Find where the given text appears and provide that cell's center as [x, y] coordinate. 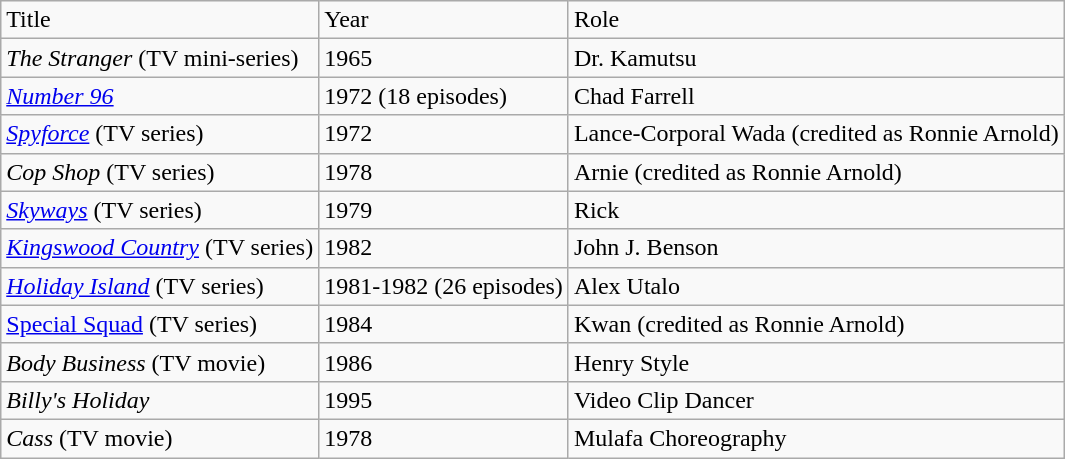
Year [444, 20]
1972 [444, 134]
1965 [444, 58]
Title [160, 20]
1981-1982 (26 episodes) [444, 286]
Special Squad (TV series) [160, 324]
Kingswood Country (TV series) [160, 248]
Number 96 [160, 96]
1986 [444, 362]
Henry Style [816, 362]
Holiday Island (TV series) [160, 286]
1979 [444, 210]
Spyforce (TV series) [160, 134]
Kwan (credited as Ronnie Arnold) [816, 324]
Alex Utalo [816, 286]
Cop Shop (TV series) [160, 172]
1982 [444, 248]
Mulafa Choreography [816, 438]
Role [816, 20]
Cass (TV movie) [160, 438]
Skyways (TV series) [160, 210]
Arnie (credited as Ronnie Arnold) [816, 172]
Video Clip Dancer [816, 400]
Billy's Holiday [160, 400]
1972 (18 episodes) [444, 96]
1995 [444, 400]
1984 [444, 324]
Lance-Corporal Wada (credited as Ronnie Arnold) [816, 134]
Rick [816, 210]
The Stranger (TV mini-series) [160, 58]
Body Business (TV movie) [160, 362]
Chad Farrell [816, 96]
Dr. Kamutsu [816, 58]
John J. Benson [816, 248]
